Pinpoint the cell where the given text exists, returning its [x, y] midpoint coordinate. 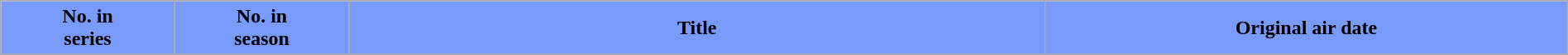
No. inseries [88, 28]
Title [697, 28]
Original air date [1307, 28]
No. inseason [261, 28]
